Output the (x, y) coordinate of the center of the cell containing the given text.  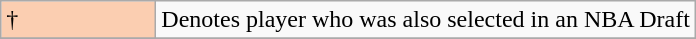
† (78, 20)
Denotes player who was also selected in an NBA Draft (426, 20)
